Search for the cell housing the specified text and yield its [X, Y] center coordinate. 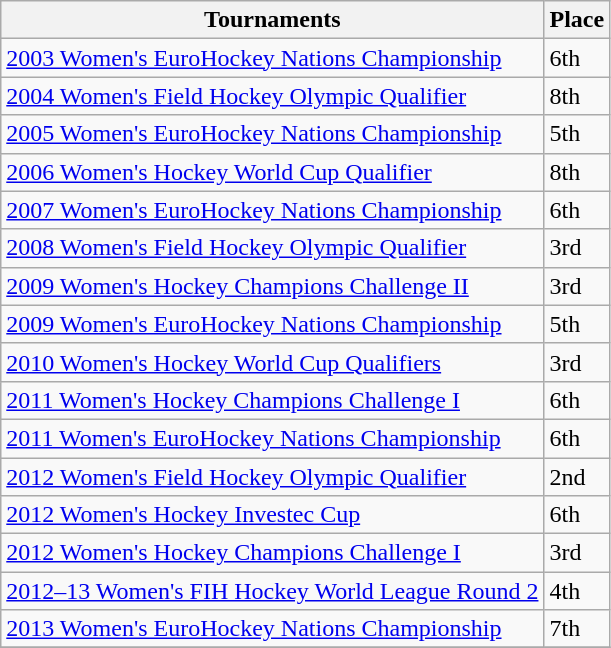
2003 Women's EuroHockey Nations Championship [272, 58]
Tournaments [272, 20]
4th [577, 591]
2005 Women's EuroHockey Nations Championship [272, 134]
2006 Women's Hockey World Cup Qualifier [272, 172]
2013 Women's EuroHockey Nations Championship [272, 629]
2009 Women's Hockey Champions Challenge II [272, 286]
7th [577, 629]
2010 Women's Hockey World Cup Qualifiers [272, 362]
2011 Women's EuroHockey Nations Championship [272, 438]
2012 Women's Hockey Investec Cup [272, 515]
2012 Women's Hockey Champions Challenge I [272, 553]
2012 Women's Field Hockey Olympic Qualifier [272, 477]
2012–13 Women's FIH Hockey World League Round 2 [272, 591]
2009 Women's EuroHockey Nations Championship [272, 324]
2011 Women's Hockey Champions Challenge I [272, 400]
2nd [577, 477]
2004 Women's Field Hockey Olympic Qualifier [272, 96]
2008 Women's Field Hockey Olympic Qualifier [272, 248]
Place [577, 20]
2007 Women's EuroHockey Nations Championship [272, 210]
